Output the [x, y] coordinate of the center of the cell containing the given text.  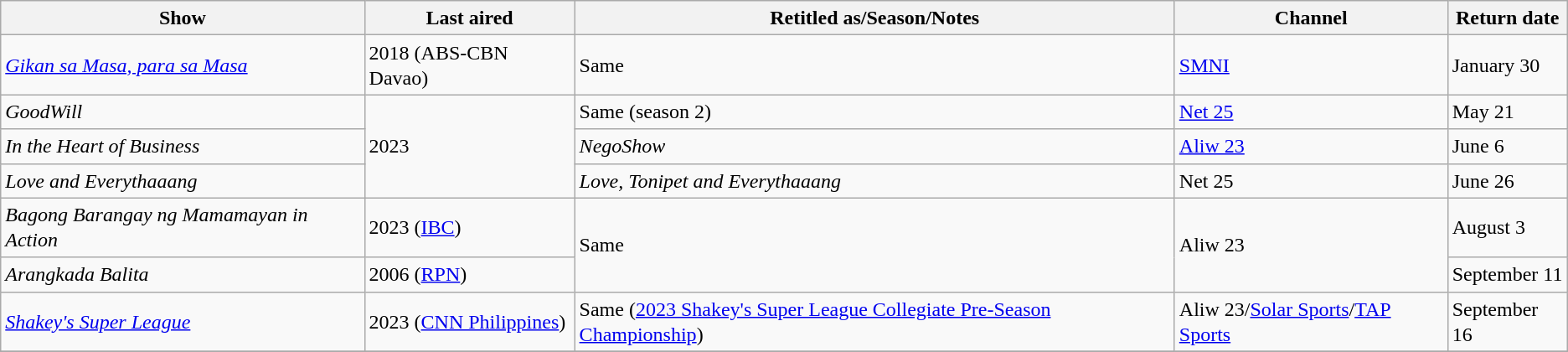
Return date [1508, 18]
September 11 [1508, 275]
January 30 [1508, 65]
GoodWill [183, 112]
Same (2023 Shakey's Super League Collegiate Pre-Season Championship) [874, 322]
Last aired [469, 18]
2006 (RPN) [469, 275]
Gikan sa Masa, para sa Masa [183, 65]
Show [183, 18]
Bagong Barangay ng Mamamayan in Action [183, 228]
Shakey's Super League [183, 322]
Arangkada Balita [183, 275]
August 3 [1508, 228]
2023 [469, 146]
Retitled as/Season/Notes [874, 18]
May 21 [1508, 112]
June 6 [1508, 146]
Love, Tonipet and Everythaaang [874, 181]
Channel [1311, 18]
SMNI [1311, 65]
June 26 [1508, 181]
2018 (ABS-CBN Davao) [469, 65]
Same (season 2) [874, 112]
NegoShow [874, 146]
Love and Everythaaang [183, 181]
2023 (IBC) [469, 228]
September 16 [1508, 322]
Aliw 23/Solar Sports/TAP Sports [1311, 322]
2023 (CNN Philippines) [469, 322]
In the Heart of Business [183, 146]
